Pinpoint the cell where the given text exists, returning its [X, Y] midpoint coordinate. 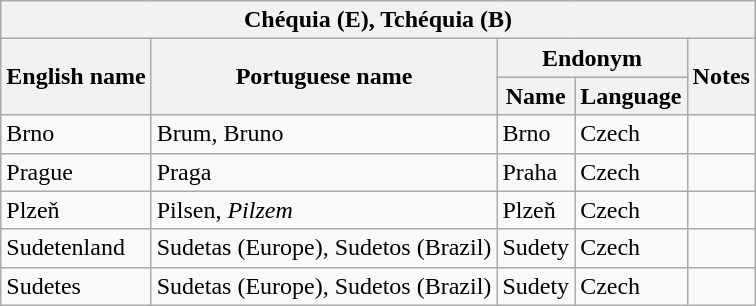
Praga [324, 172]
Brum, Bruno [324, 134]
Praha [536, 172]
Name [536, 96]
Pilsen, Pilzem [324, 210]
Portuguese name [324, 77]
Prague [76, 172]
English name [76, 77]
Chéquia (E), Tchéquia (B) [378, 20]
Sudetenland [76, 248]
Sudetes [76, 286]
Endonym [592, 58]
Notes [721, 77]
Language [631, 96]
